Identify which cell holds the provided text, then report its [x, y] central coordinate. 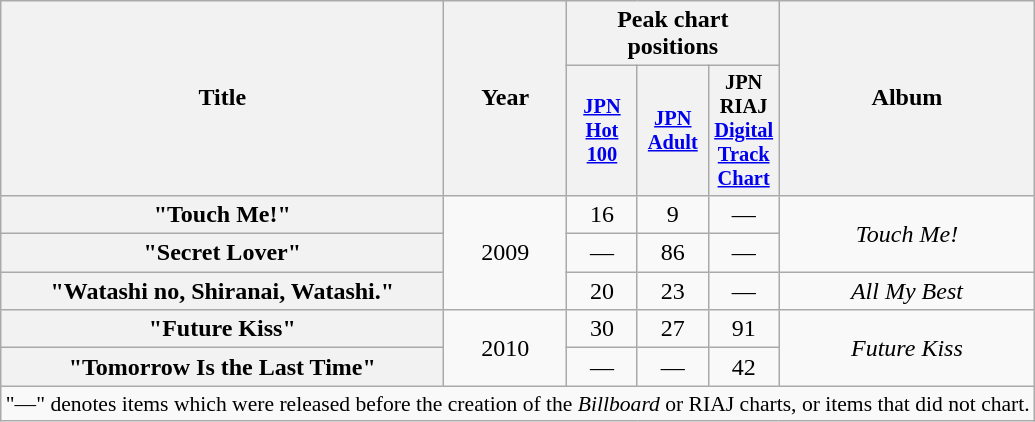
"—" denotes items which were released before the creation of the Billboard or RIAJ charts, or items that did not chart. [518, 404]
20 [602, 291]
2010 [506, 348]
Title [222, 98]
JPN Hot 100 [602, 131]
"Touch Me!" [222, 214]
All My Best [907, 291]
"Future Kiss" [222, 329]
"Watashi no, Shiranai, Watashi." [222, 291]
9 [672, 214]
Peak chart positions [674, 34]
30 [602, 329]
Year [506, 98]
Touch Me! [907, 233]
JPN Adult [672, 131]
91 [744, 329]
JPN RIAJDigitalTrackChart [744, 131]
Future Kiss [907, 348]
16 [602, 214]
"Tomorrow Is the Last Time" [222, 367]
86 [672, 253]
23 [672, 291]
Album [907, 98]
2009 [506, 252]
"Secret Lover" [222, 253]
42 [744, 367]
27 [672, 329]
